Locate the cell with the specified text and output its (x, y) center coordinate. 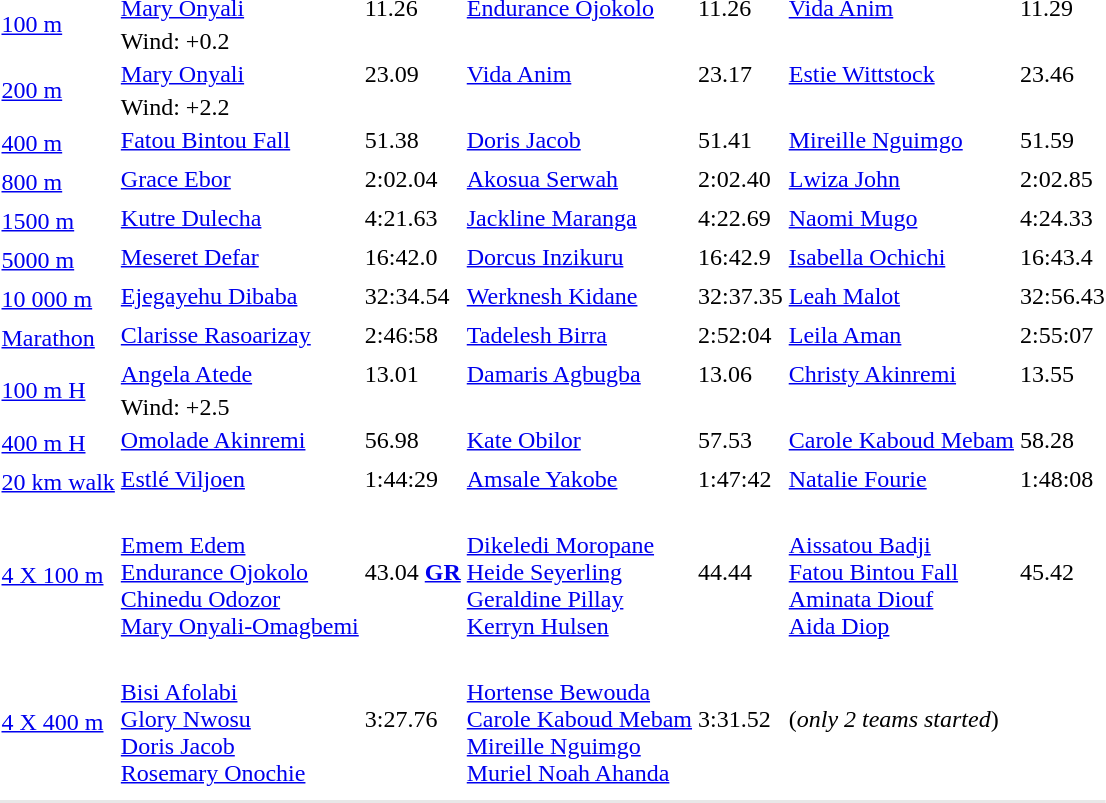
Werknesh Kidane (579, 296)
Wind: +2.2 (612, 107)
Fatou Bintou Fall (240, 140)
Carole Kaboud Mebam (901, 440)
Kutre Dulecha (240, 218)
2:46:58 (412, 335)
Grace Ebor (240, 179)
Natalie Fourie (901, 479)
1:48:08 (1062, 479)
13.06 (741, 374)
57.53 (741, 440)
4:24.33 (1062, 218)
13.01 (412, 374)
Dikeledi MoropaneHeide SeyerlingGeraldine PillayKerryn Hulsen (579, 572)
4 X 100 m (58, 575)
Ejegayehu Dibaba (240, 296)
44.44 (741, 572)
Estie Wittstock (901, 74)
5000 m (58, 260)
Hortense BewoudaCarole Kaboud MebamMireille NguimgoMuriel Noah Ahanda (579, 719)
800 m (58, 182)
23.09 (412, 74)
4:21.63 (412, 218)
2:52:04 (741, 335)
400 m (58, 143)
32:37.35 (741, 296)
2:55:07 (1062, 335)
23.17 (741, 74)
Amsale Yakobe (579, 479)
Wind: +0.2 (612, 41)
16:43.4 (1062, 257)
Aissatou BadjiFatou Bintou FallAminata DioufAida Diop (901, 572)
Mireille Nguimgo (901, 140)
Isabella Ochichi (901, 257)
Dorcus Inzikuru (579, 257)
Vida Anim (579, 74)
200 m (58, 90)
Angela Atede (240, 374)
2:02.40 (741, 179)
51.41 (741, 140)
Leah Malot (901, 296)
43.04 GR (412, 572)
Kate Obilor (579, 440)
Bisi AfolabiGlory NwosuDoris JacobRosemary Onochie (240, 719)
32:34.54 (412, 296)
Clarisse Rasoarizay (240, 335)
51.38 (412, 140)
Mary Onyali (240, 74)
16:42.0 (412, 257)
2:02.04 (412, 179)
Omolade Akinremi (240, 440)
1:44:29 (412, 479)
Doris Jacob (579, 140)
3:31.52 (741, 719)
(only 2 teams started) (901, 719)
4:22.69 (741, 218)
56.98 (412, 440)
45.42 (1062, 572)
23.46 (1062, 74)
Meseret Defar (240, 257)
Naomi Mugo (901, 218)
Christy Akinremi (901, 374)
58.28 (1062, 440)
Leila Aman (901, 335)
Lwiza John (901, 179)
Damaris Agbugba (579, 374)
51.59 (1062, 140)
3:27.76 (412, 719)
1:47:42 (741, 479)
Akosua Serwah (579, 179)
16:42.9 (741, 257)
1500 m (58, 221)
20 km walk (58, 482)
Estlé Viljoen (240, 479)
Jackline Maranga (579, 218)
Wind: +2.5 (612, 407)
4 X 400 m (58, 722)
400 m H (58, 443)
Tadelesh Birra (579, 335)
2:02.85 (1062, 179)
10 000 m (58, 299)
Marathon (58, 338)
Emem EdemEndurance OjokoloChinedu OdozorMary Onyali-Omagbemi (240, 572)
13.55 (1062, 374)
32:56.43 (1062, 296)
100 m H (58, 390)
